Locate the cell with the specified text and output its (X, Y) center coordinate. 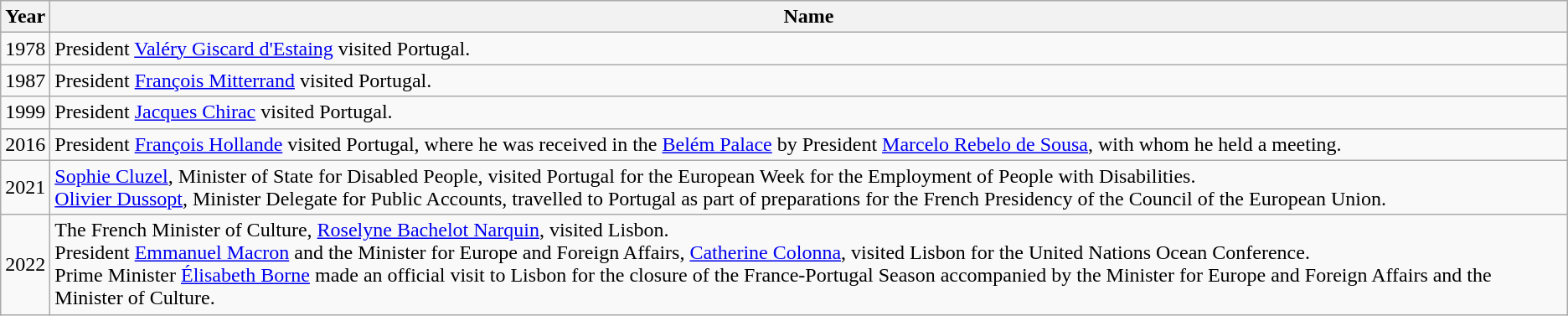
Name (809, 17)
1999 (25, 112)
1987 (25, 80)
2021 (25, 188)
President Jacques Chirac visited Portugal. (809, 112)
1978 (25, 49)
Year (25, 17)
President Valéry Giscard d'Estaing visited Portugal. (809, 49)
2022 (25, 265)
President François Mitterrand visited Portugal. (809, 80)
2016 (25, 144)
